Return the [x, y] coordinate for the center point of the cell that contains the specified text.  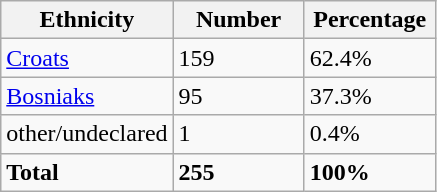
95 [238, 96]
Croats [87, 58]
Bosniaks [87, 96]
37.3% [370, 96]
Number [238, 20]
1 [238, 134]
62.4% [370, 58]
Total [87, 172]
Percentage [370, 20]
0.4% [370, 134]
255 [238, 172]
159 [238, 58]
Ethnicity [87, 20]
100% [370, 172]
other/undeclared [87, 134]
